From the cell containing the given text, extract its center point as (x, y) coordinate. 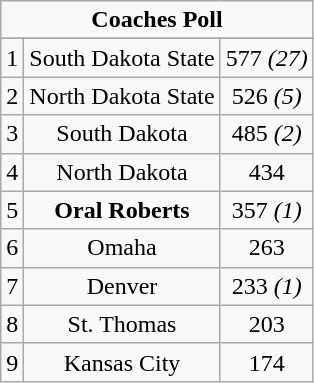
263 (266, 248)
8 (12, 324)
South Dakota (122, 134)
4 (12, 172)
South Dakota State (122, 58)
9 (12, 362)
Denver (122, 286)
577 (27) (266, 58)
526 (5) (266, 96)
St. Thomas (122, 324)
1 (12, 58)
357 (1) (266, 210)
7 (12, 286)
434 (266, 172)
5 (12, 210)
Coaches Poll (157, 20)
North Dakota (122, 172)
Omaha (122, 248)
North Dakota State (122, 96)
6 (12, 248)
2 (12, 96)
3 (12, 134)
203 (266, 324)
485 (2) (266, 134)
Kansas City (122, 362)
Oral Roberts (122, 210)
174 (266, 362)
233 (1) (266, 286)
